Locate the cell with the specified text and output its [x, y] center coordinate. 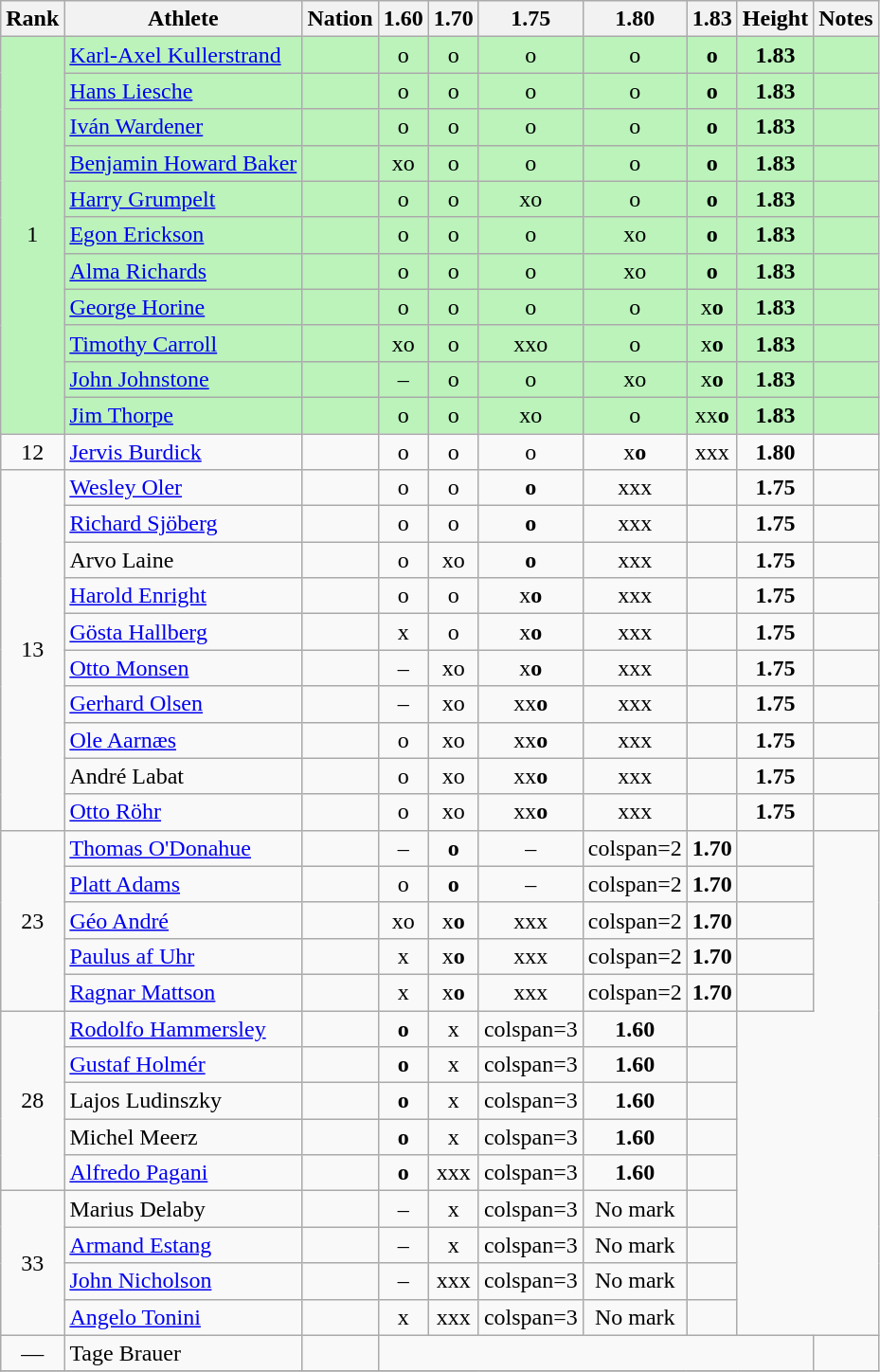
Otto Monsen [184, 668]
Ole Aarnæs [184, 740]
Marius Delaby [184, 1209]
Paulus af Uhr [184, 956]
Gustaf Holmér [184, 1065]
Jim Thorpe [184, 415]
Rank [32, 19]
Richard Sjöberg [184, 524]
Wesley Oler [184, 488]
Michel Meerz [184, 1137]
John Nicholson [184, 1281]
28 [32, 1100]
Thomas O'Donahue [184, 848]
Géo André [184, 920]
— [32, 1353]
13 [32, 650]
Karl-Axel Kullerstrand [184, 55]
Armand Estang [184, 1245]
Gösta Hallberg [184, 632]
Alfredo Pagani [184, 1173]
Athlete [184, 19]
23 [32, 920]
Iván Wardener [184, 127]
George Horine [184, 307]
Jervis Burdick [184, 452]
Otto Röhr [184, 812]
Harry Grumpelt [184, 199]
Egon Erickson [184, 235]
12 [32, 452]
Hans Liesche [184, 91]
André Labat [184, 776]
Angelo Tonini [184, 1317]
Timothy Carroll [184, 343]
John Johnstone [184, 379]
Notes [846, 19]
33 [32, 1263]
Ragnar Mattson [184, 992]
Harold Enright [184, 596]
1 [32, 235]
Platt Adams [184, 884]
Alma Richards [184, 271]
Rodolfo Hammersley [184, 1028]
Lajos Ludinszky [184, 1101]
Height [775, 19]
Benjamin Howard Baker [184, 163]
Nation [340, 19]
Arvo Laine [184, 560]
Tage Brauer [184, 1353]
Gerhard Olsen [184, 704]
